Pinpoint the cell where the given text exists, returning its [X, Y] midpoint coordinate. 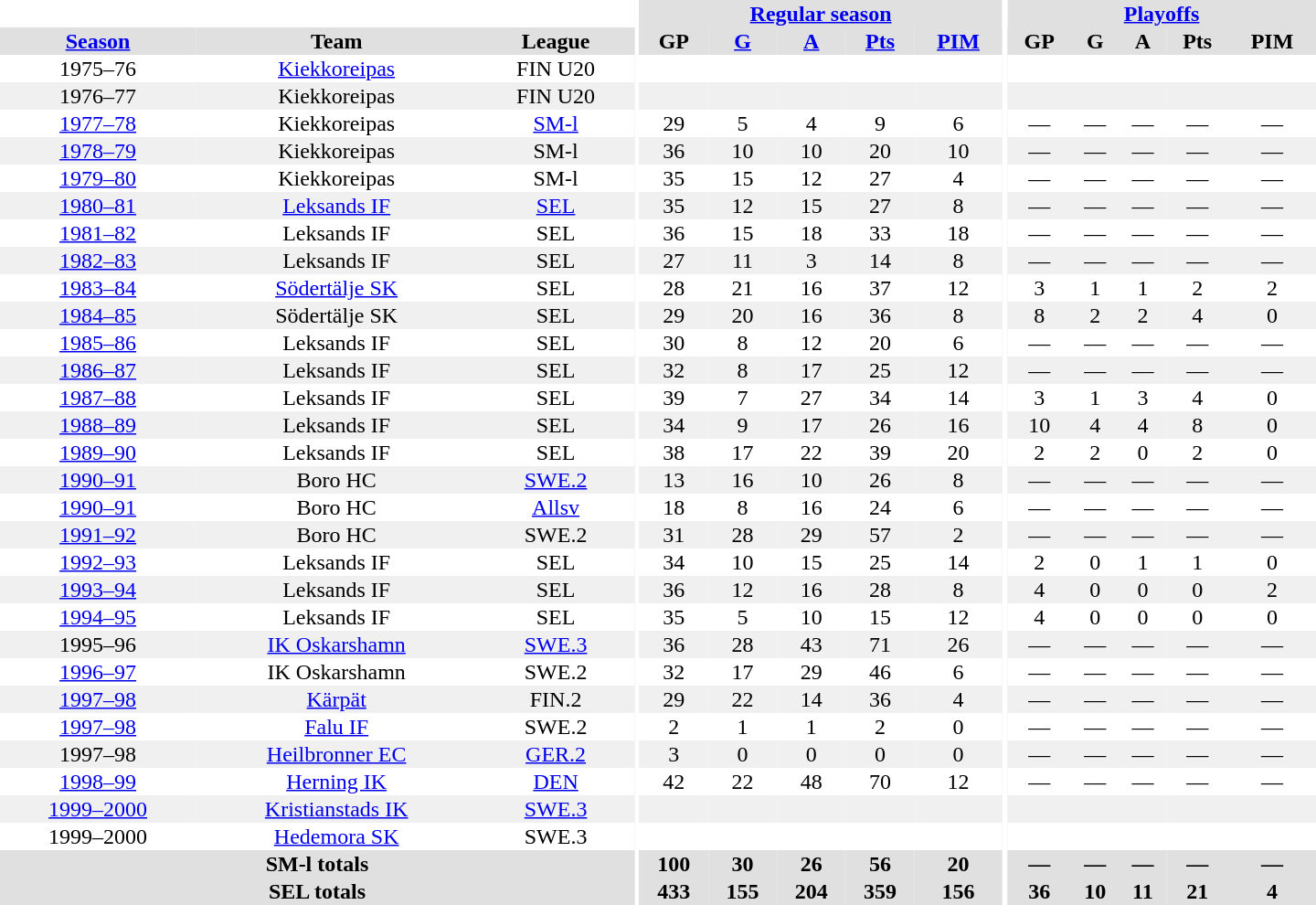
FIN.2 [556, 699]
1991–92 [98, 535]
38 [674, 452]
37 [879, 288]
1975–76 [98, 69]
1983–84 [98, 288]
56 [879, 864]
Allsv [556, 507]
70 [879, 782]
DEN [556, 782]
42 [674, 782]
Heilbronner EC [336, 754]
Team [336, 41]
1998–99 [98, 782]
League [556, 41]
156 [959, 891]
Hedemora SK [336, 836]
Playoffs [1162, 14]
1979–80 [98, 178]
155 [742, 891]
1984–85 [98, 315]
1982–83 [98, 261]
1993–94 [98, 590]
Falu IF [336, 727]
1977–78 [98, 123]
1985–86 [98, 343]
1980–81 [98, 206]
1978–79 [98, 151]
GER.2 [556, 754]
1996–97 [98, 672]
1995–96 [98, 644]
1987–88 [98, 398]
204 [812, 891]
48 [812, 782]
33 [879, 233]
Season [98, 41]
Herning IK [336, 782]
SM-l totals [317, 864]
359 [879, 891]
43 [812, 644]
1992–93 [98, 562]
433 [674, 891]
1986–87 [98, 370]
57 [879, 535]
1994–95 [98, 617]
31 [674, 535]
SEL totals [317, 891]
1981–82 [98, 233]
Kärpät [336, 699]
100 [674, 864]
13 [674, 480]
71 [879, 644]
1976–77 [98, 96]
Kristianstads IK [336, 809]
46 [879, 672]
1989–90 [98, 452]
1988–89 [98, 425]
24 [879, 507]
Regular season [821, 14]
7 [742, 398]
